Capture the cell that displays the provided text and extract its [X, Y] central coordinate. 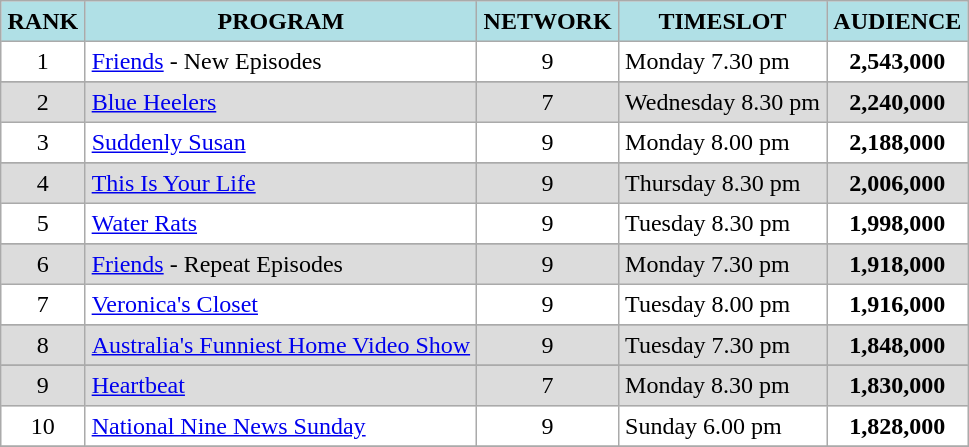
Australia's Funniest Home Video Show [281, 345]
1,916,000 [898, 304]
Wednesday 8.30 pm [722, 102]
4 [43, 183]
Monday 8.00 pm [722, 142]
National Nine News Sunday [281, 426]
NETWORK [548, 21]
AUDIENCE [898, 21]
5 [43, 223]
1,828,000 [898, 426]
Thursday 8.30 pm [722, 183]
1,998,000 [898, 223]
Tuesday 8.00 pm [722, 304]
1,918,000 [898, 264]
Sunday 6.00 pm [722, 426]
2,188,000 [898, 142]
10 [43, 426]
Tuesday 7.30 pm [722, 345]
Blue Heelers [281, 102]
2 [43, 102]
RANK [43, 21]
Heartbeat [281, 385]
Monday 8.30 pm [722, 385]
Veronica's Closet [281, 304]
2,240,000 [898, 102]
Suddenly Susan [281, 142]
Tuesday 8.30 pm [722, 223]
Friends - Repeat Episodes [281, 264]
2,543,000 [898, 61]
PROGRAM [281, 21]
1,830,000 [898, 385]
TIMESLOT [722, 21]
Water Rats [281, 223]
1,848,000 [898, 345]
2,006,000 [898, 183]
3 [43, 142]
1 [43, 61]
This Is Your Life [281, 183]
Friends - New Episodes [281, 61]
8 [43, 345]
6 [43, 264]
